Identify which cell holds the provided text, then report its (x, y) central coordinate. 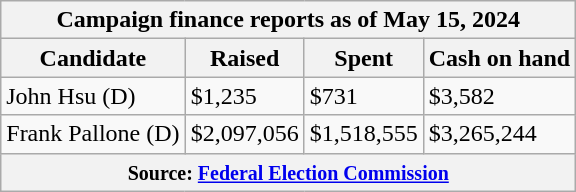
$3,265,244 (499, 134)
$1,235 (244, 96)
Candidate (93, 58)
Frank Pallone (D) (93, 134)
$1,518,555 (364, 134)
$2,097,056 (244, 134)
John Hsu (D) (93, 96)
$3,582 (499, 96)
Source: Federal Election Commission (288, 172)
Cash on hand (499, 58)
Campaign finance reports as of May 15, 2024 (288, 20)
Raised (244, 58)
$731 (364, 96)
Spent (364, 58)
